Scan for the cell matching the given text and deliver its (X, Y) coordinate at center. 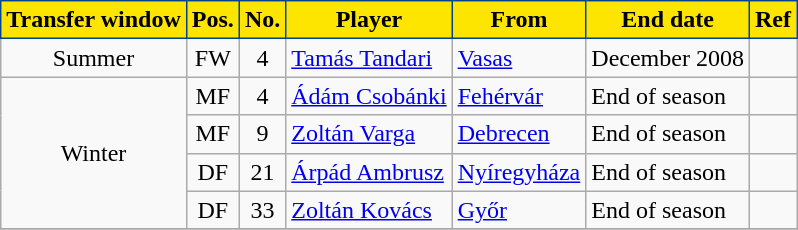
Győr (519, 210)
Ref (772, 20)
Winter (94, 153)
Tamás Tandari (369, 58)
Ádám Csobánki (369, 96)
9 (262, 134)
No. (262, 20)
33 (262, 210)
Nyíregyháza (519, 172)
Vasas (519, 58)
End date (668, 20)
Árpád Ambrusz (369, 172)
Player (369, 20)
Zoltán Varga (369, 134)
December 2008 (668, 58)
Debrecen (519, 134)
Fehérvár (519, 96)
Summer (94, 58)
21 (262, 172)
Transfer window (94, 20)
Zoltán Kovács (369, 210)
Pos. (212, 20)
FW (212, 58)
From (519, 20)
